Capture the cell that displays the provided text and extract its [x, y] central coordinate. 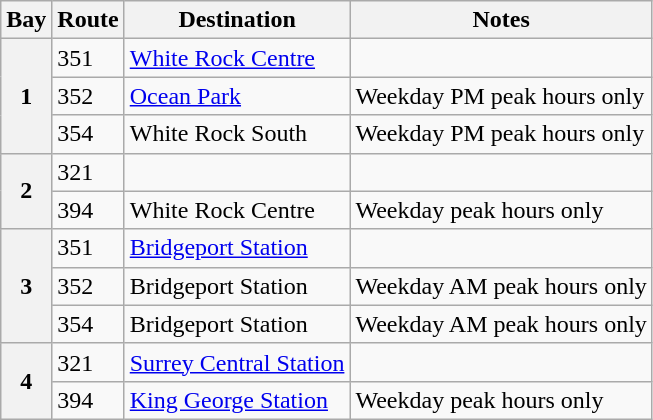
White Rock South [237, 134]
Destination [237, 20]
3 [26, 286]
4 [26, 381]
Route [88, 20]
Surrey Central Station [237, 362]
Notes [501, 20]
Ocean Park [237, 96]
King George Station [237, 400]
1 [26, 96]
Bay [26, 20]
2 [26, 191]
